For the text-containing cell, return its midpoint in [x, y] coordinate format. 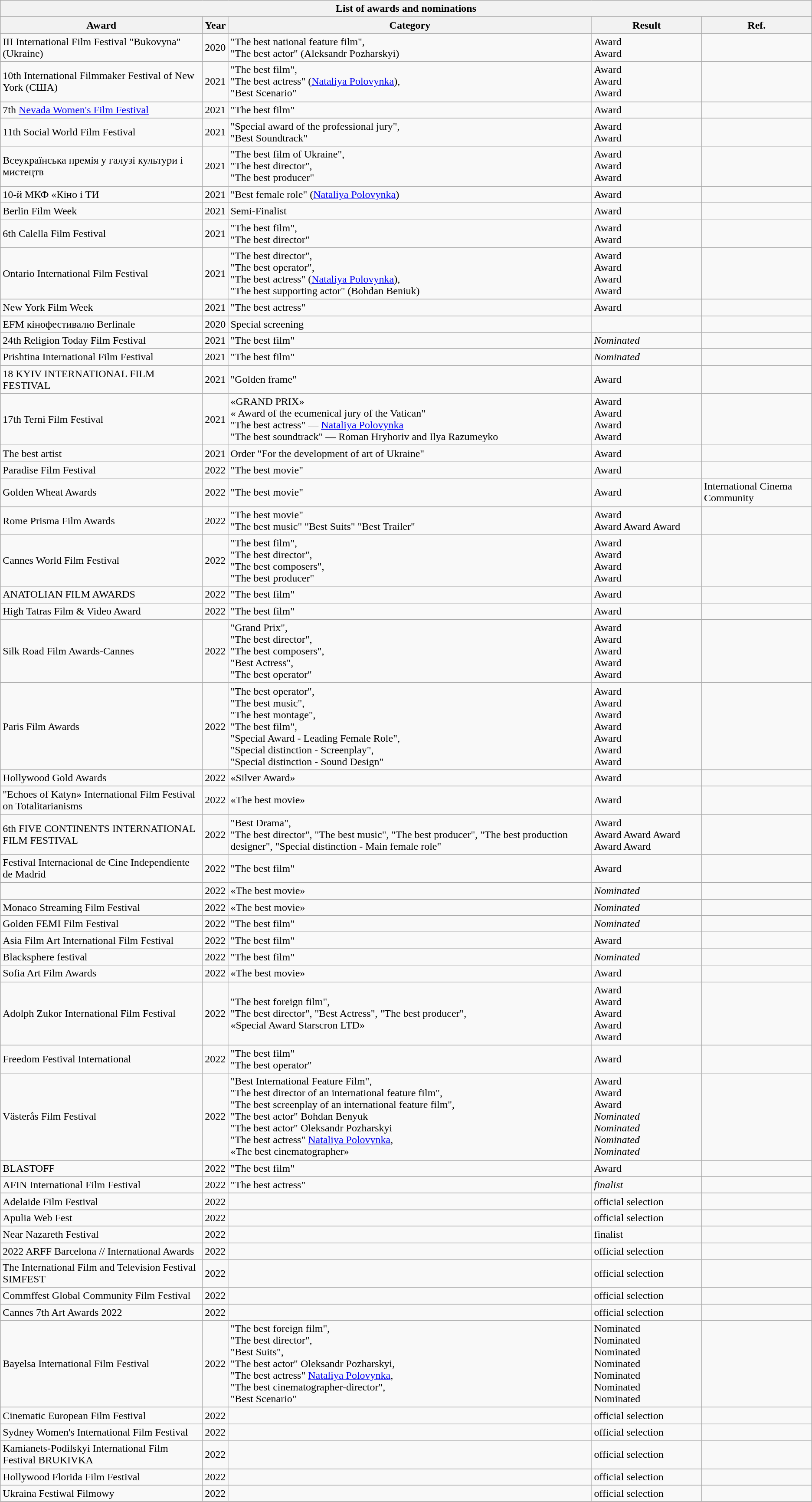
Всеукраїнська премія у галузі культури і мистецтв [101, 166]
Golden Wheat Awards [101, 492]
The International Film and Television Festival SIMFEST [101, 1273]
ANATOLIAN FILM AWARDS [101, 595]
Berlin Film Week [101, 211]
Cinematic European Film Festival [101, 1416]
24th Religion Today Film Festival [101, 341]
Hollywood Florida Film Festival [101, 1477]
2022 ARFF Barcelona // International Awards [101, 1251]
Sydney Women's International Film Festival [101, 1432]
Freedom Festival International [101, 1059]
Sofia Art Film Awards [101, 973]
"The best national feature film","The best actor" (Aleksandr Pozharskyi) [410, 48]
"The best film","The best director","The best composers","The best producer" [410, 561]
17th Terni Film Festival [101, 419]
"The best film","The best actress" (Nataliya Polovynka),"Best Scenario" [410, 82]
Ukraina Festiwal Filmowy [101, 1493]
EFM кінофестивалю Berlinale [101, 324]
7th Nevada Women's Film Festival [101, 110]
Asia Film Art International Film Festival [101, 940]
Year [215, 25]
Västerås Film Festival [101, 1117]
"Best Drama","The best director", "The best music", "The best producer", "The best production designer", "Special distinction - Main female role" [410, 834]
6th Calella Film Festival [101, 233]
Order "For the development of art of Ukraine" [410, 454]
List of awards and nominations [406, 9]
10th International Filmmaker Festival of New York (США) [101, 82]
Special screening [410, 324]
Commffest Global Community Film Festival [101, 1296]
International Cinema Community [756, 492]
Prishtina International Film Festival [101, 357]
"The best film of Ukraine","The best director","The best producer" [410, 166]
"Golden frame" [410, 379]
18 KYIV INTERNATIONAL FILM FESTIVAL [101, 379]
Blacksphere festival [101, 957]
"Special award of the professional jury","Best Soundtrack" [410, 132]
BLASTOFF [101, 1168]
Ref. [756, 25]
The best artist [101, 454]
Adelaide Film Festival [101, 1201]
Monaco Streaming Film Festival [101, 907]
NominatedNominatedNominatedNominatedNominatedNominatedNominated [646, 1364]
AwardAwardAwardNominatedNominatedNominatedNominated [646, 1117]
Bayelsa International Film Festival [101, 1364]
"Grand Prix","The best director","The best composers","Best Actress","The best operator" [410, 651]
"Echoes of Katyn» International Film Festival on Totalitarianisms [101, 800]
Paradise Film Festival [101, 470]
11th Social World Film Festival [101, 132]
6th FIVE CONTINENTS INTERNATIONAL FILM FESTIVAL [101, 834]
10-й МКФ «Кіно і ТИ [101, 194]
Semi-Finalist [410, 211]
Rome Prisma Film Awards [101, 521]
Kamianets-Podilskyi International Film Festival BRUKIVKA [101, 1455]
"The best film""The best operator" [410, 1059]
AwardAward Award Award Award Award [646, 834]
Adolph Zukor International Film Festival [101, 1013]
"The best director","The best operator","The best actress" (Nataliya Polovynka),"The best supporting actor" (Bohdan Beniuk) [410, 273]
Hollywood Gold Awards [101, 778]
Category [410, 25]
"The best movie""The best music" "Best Suits" "Best Trailer" [410, 521]
Cannes World Film Festival [101, 561]
Paris Film Awards [101, 726]
New York Film Week [101, 307]
High Tatras Film & Video Award [101, 611]
AwardAwardAwardAwardAwardAwardAward [646, 726]
AwardAward Award Award [646, 521]
Result [646, 25]
Ontario International Film Festival [101, 273]
Festival Internacional de Cine Independiente de Madrid [101, 869]
Apulia Web Fest [101, 1218]
Cannes 7th Art Awards 2022 [101, 1312]
AFIN International Film Festival [101, 1185]
«Silver Award» [410, 778]
"Best female role" (Nataliya Polovynka) [410, 194]
Golden FEMI Film Festival [101, 924]
"The best foreign film","The best director", "Best Actress", "The best producer",«Special Award Starscron LTD» [410, 1013]
Near Nazareth Festival [101, 1234]
III International Film Festival "Bukovyna" (Ukraine) [101, 48]
Silk Road Film Awards-Cannes [101, 651]
"The best film","The best director" [410, 233]
